For the text-containing cell, return its midpoint in [x, y] coordinate format. 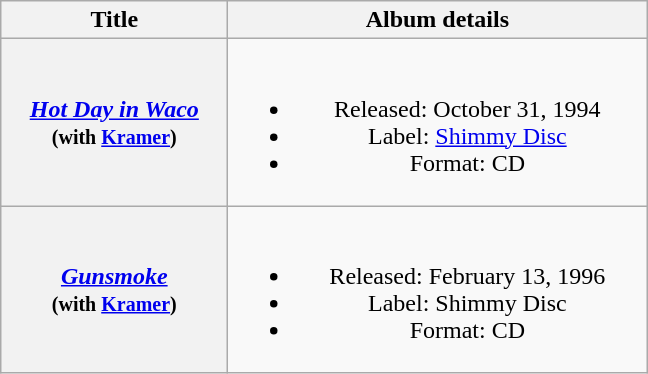
Released: February 13, 1996Label: Shimmy DiscFormat: CD [438, 290]
Gunsmoke(with Kramer) [114, 290]
Album details [438, 20]
Hot Day in Waco(with Kramer) [114, 122]
Title [114, 20]
Released: October 31, 1994Label: Shimmy DiscFormat: CD [438, 122]
